Find where the given text appears and provide that cell's center as [x, y] coordinate. 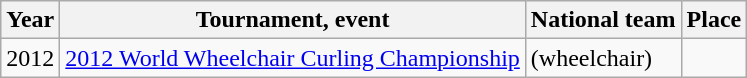
Year [30, 20]
2012 [30, 58]
Tournament, event [293, 20]
(wheelchair) [603, 58]
National team [603, 20]
2012 World Wheelchair Curling Championship [293, 58]
Place [714, 20]
